Extract the (x, y) coordinate from the center of the cell holding the provided text.  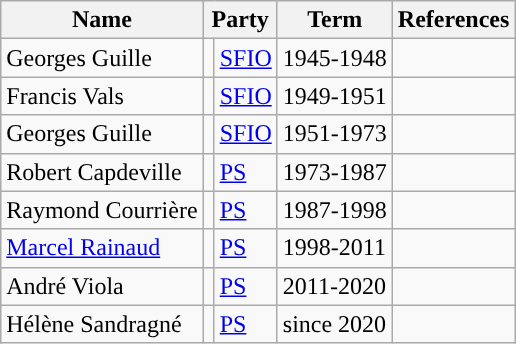
1951-1973 (334, 134)
References (454, 20)
Party (240, 20)
2011-2020 (334, 286)
André Viola (102, 286)
Name (102, 20)
Raymond Courrière (102, 210)
Francis Vals (102, 96)
Hélène Sandragné (102, 324)
1949-1951 (334, 96)
since 2020 (334, 324)
1945-1948 (334, 58)
Marcel Rainaud (102, 248)
1998-2011 (334, 248)
1973-1987 (334, 172)
Robert Capdeville (102, 172)
1987-1998 (334, 210)
Term (334, 20)
